Search for the cell housing the specified text and yield its [X, Y] center coordinate. 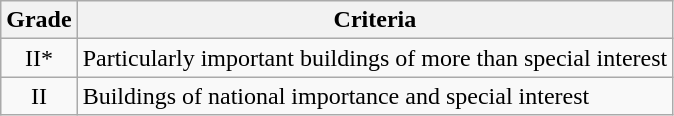
Buildings of national importance and special interest [375, 96]
Criteria [375, 20]
II [39, 96]
Grade [39, 20]
Particularly important buildings of more than special interest [375, 58]
II* [39, 58]
